For the text-containing cell, return its midpoint in [x, y] coordinate format. 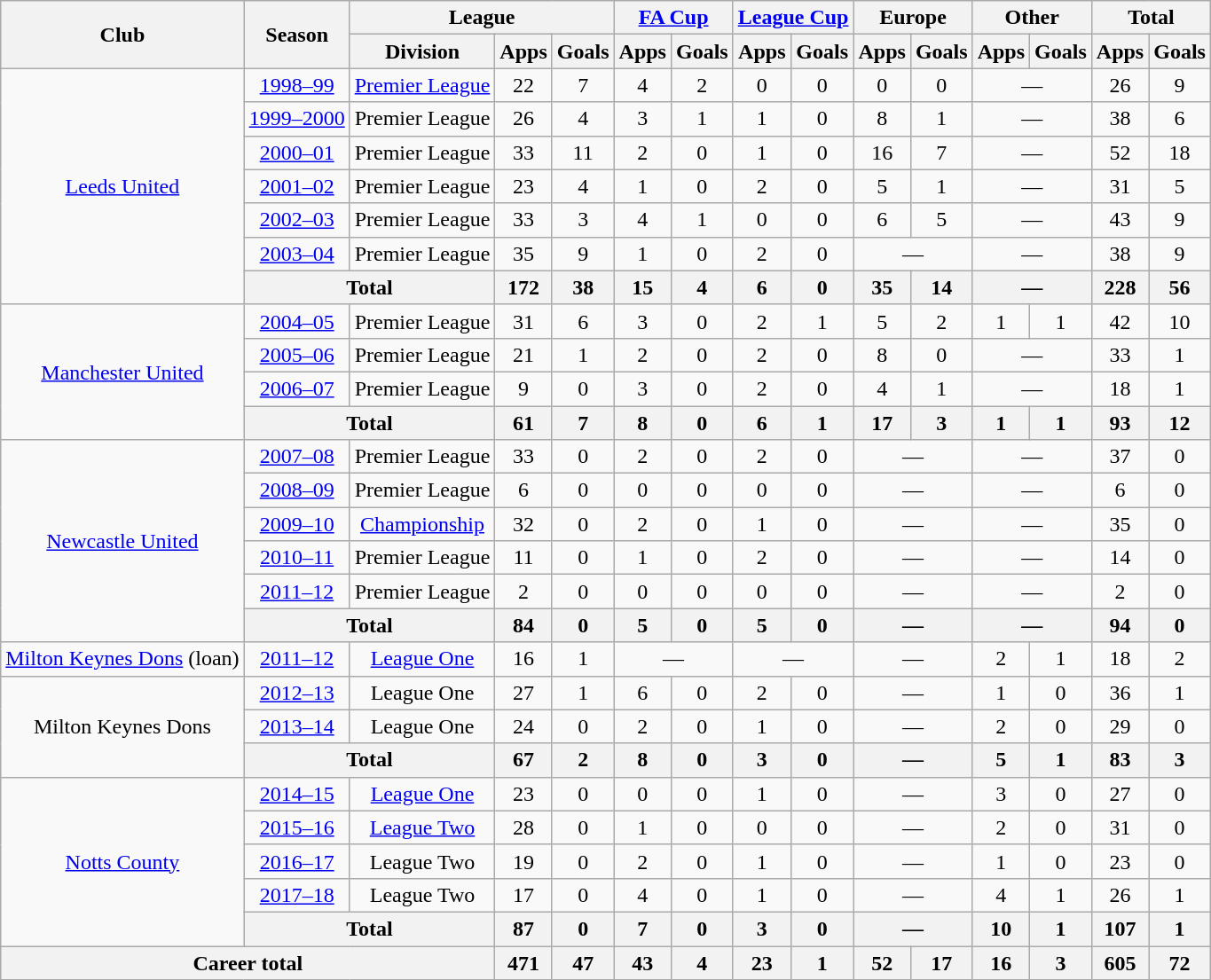
605 [1120, 962]
FA Cup [673, 18]
Manchester United [122, 372]
28 [523, 827]
2007–08 [296, 457]
19 [523, 861]
2010–11 [296, 558]
Newcastle United [122, 541]
2013–14 [296, 726]
League Cup [793, 18]
47 [583, 962]
2017–18 [296, 895]
24 [523, 726]
2016–17 [296, 861]
36 [1120, 693]
Other [1032, 18]
2009–10 [296, 524]
2012–13 [296, 693]
Leeds United [122, 186]
Europe [913, 18]
1999–2000 [296, 119]
2000–01 [296, 153]
87 [523, 929]
League [482, 18]
83 [1120, 760]
Milton Keynes Dons [122, 726]
1998–99 [296, 85]
2003–04 [296, 254]
22 [523, 85]
2006–07 [296, 388]
32 [523, 524]
Club [122, 35]
Season [296, 35]
Division [422, 51]
67 [523, 760]
172 [523, 287]
94 [1120, 625]
2008–09 [296, 490]
56 [1180, 287]
84 [523, 625]
Milton Keynes Dons (loan) [122, 659]
228 [1120, 287]
Championship [422, 524]
42 [1120, 321]
21 [523, 355]
Career total [248, 962]
471 [523, 962]
2004–05 [296, 321]
2001–02 [296, 186]
12 [1180, 423]
15 [642, 287]
61 [523, 423]
107 [1120, 929]
2005–06 [296, 355]
37 [1120, 457]
2014–15 [296, 794]
72 [1180, 962]
93 [1120, 423]
29 [1120, 726]
Notts County [122, 861]
–– [913, 659]
2015–16 [296, 827]
2002–03 [296, 220]
